For the text-containing cell, return its midpoint in (X, Y) coordinate format. 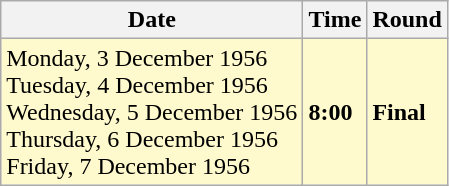
Final (407, 112)
Time (335, 20)
Date (152, 20)
8:00 (335, 112)
Round (407, 20)
Monday, 3 December 1956Tuesday, 4 December 1956Wednesday, 5 December 1956Thursday, 6 December 1956Friday, 7 December 1956 (152, 112)
